Locate the cell with the specified text and output its (X, Y) center coordinate. 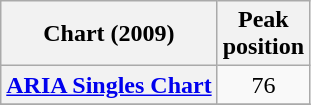
76 (263, 85)
Chart (2009) (109, 34)
ARIA Singles Chart (109, 85)
Peakposition (263, 34)
